Output the [x, y] coordinate of the center of the cell containing the given text.  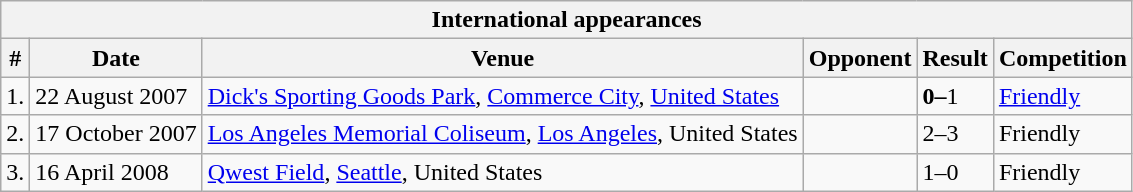
Date [116, 58]
Opponent [860, 58]
# [16, 58]
International appearances [567, 20]
2. [16, 134]
2–3 [955, 134]
17 October 2007 [116, 134]
Venue [502, 58]
Competition [1062, 58]
0–1 [955, 96]
1. [16, 96]
1–0 [955, 172]
16 April 2008 [116, 172]
Dick's Sporting Goods Park, Commerce City, United States [502, 96]
3. [16, 172]
Qwest Field, Seattle, United States [502, 172]
Result [955, 58]
Los Angeles Memorial Coliseum, Los Angeles, United States [502, 134]
22 August 2007 [116, 96]
